Pinpoint the cell where the given text exists, returning its (X, Y) midpoint coordinate. 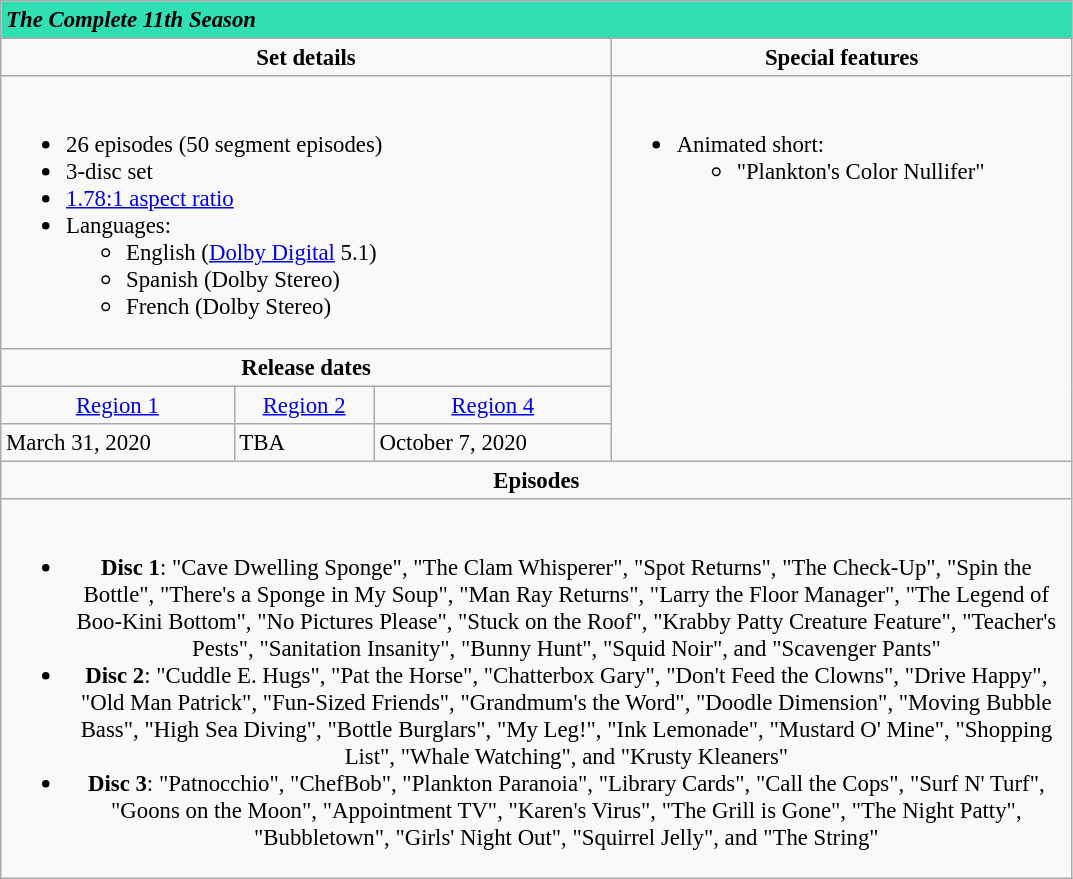
March 31, 2020 (118, 442)
Release dates (306, 367)
Set details (306, 58)
October 7, 2020 (492, 442)
Special features (842, 58)
Region 4 (492, 405)
Region 1 (118, 405)
The Complete 11th Season (536, 20)
26 episodes (50 segment episodes)3-disc set1.78:1 aspect ratioLanguages:English (Dolby Digital 5.1)Spanish (Dolby Stereo)French (Dolby Stereo) (306, 212)
Animated short:"Plankton's Color Nullifer" (842, 268)
Region 2 (304, 405)
Episodes (536, 480)
TBA (304, 442)
